Extract the (X, Y) coordinate from the center of the cell holding the provided text.  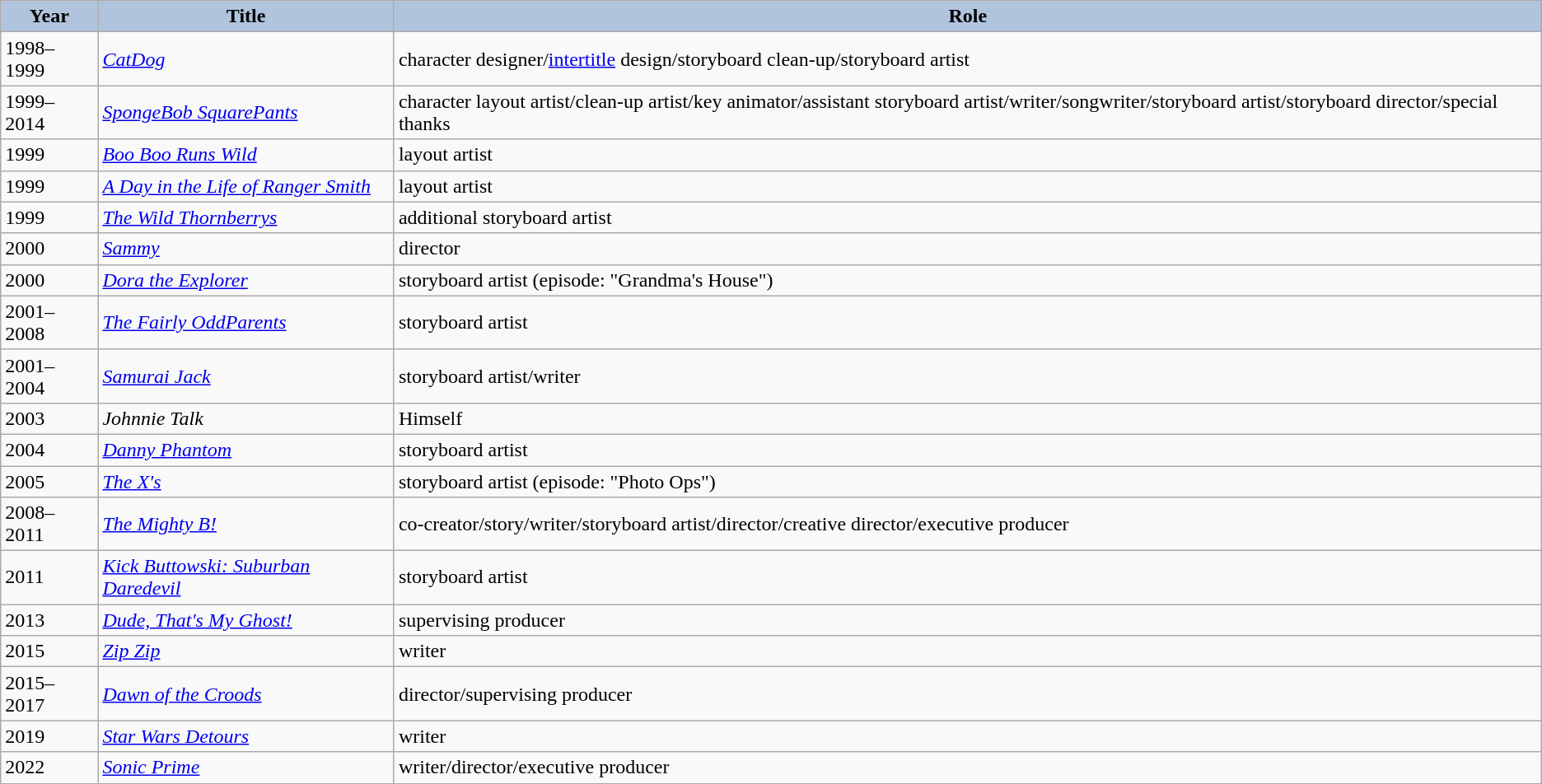
1999–2014 (49, 112)
Kick Buttowski: Suburban Daredevil (246, 578)
2001–2004 (49, 376)
Boo Boo Runs Wild (246, 155)
additional storyboard artist (967, 217)
2003 (49, 418)
Johnnie Talk (246, 418)
The Wild Thornberrys (246, 217)
director/supervising producer (967, 693)
2013 (49, 620)
2022 (49, 768)
Dora the Explorer (246, 280)
2001–2008 (49, 323)
character designer/intertitle design/storyboard clean-up/storyboard artist (967, 59)
2008–2011 (49, 524)
CatDog (246, 59)
2015 (49, 651)
Danny Phantom (246, 450)
A Day in the Life of Ranger Smith (246, 186)
Year (49, 16)
director (967, 249)
2019 (49, 736)
Dude, That's My Ghost! (246, 620)
writer/director/executive producer (967, 768)
Sonic Prime (246, 768)
The X's (246, 482)
storyboard artist (episode: "Grandma's House") (967, 280)
storyboard artist (episode: "Photo Ops") (967, 482)
supervising producer (967, 620)
Title (246, 16)
storyboard artist/writer (967, 376)
Star Wars Detours (246, 736)
2011 (49, 578)
SpongeBob SquarePants (246, 112)
Dawn of the Croods (246, 693)
Samurai Jack (246, 376)
Himself (967, 418)
1998–1999 (49, 59)
Zip Zip (246, 651)
2015–2017 (49, 693)
co-creator/story/writer/storyboard artist/director/creative director/executive producer (967, 524)
The Fairly OddParents (246, 323)
Sammy (246, 249)
2004 (49, 450)
2005 (49, 482)
The Mighty B! (246, 524)
Role (967, 16)
